Search for the cell housing the specified text and yield its (x, y) center coordinate. 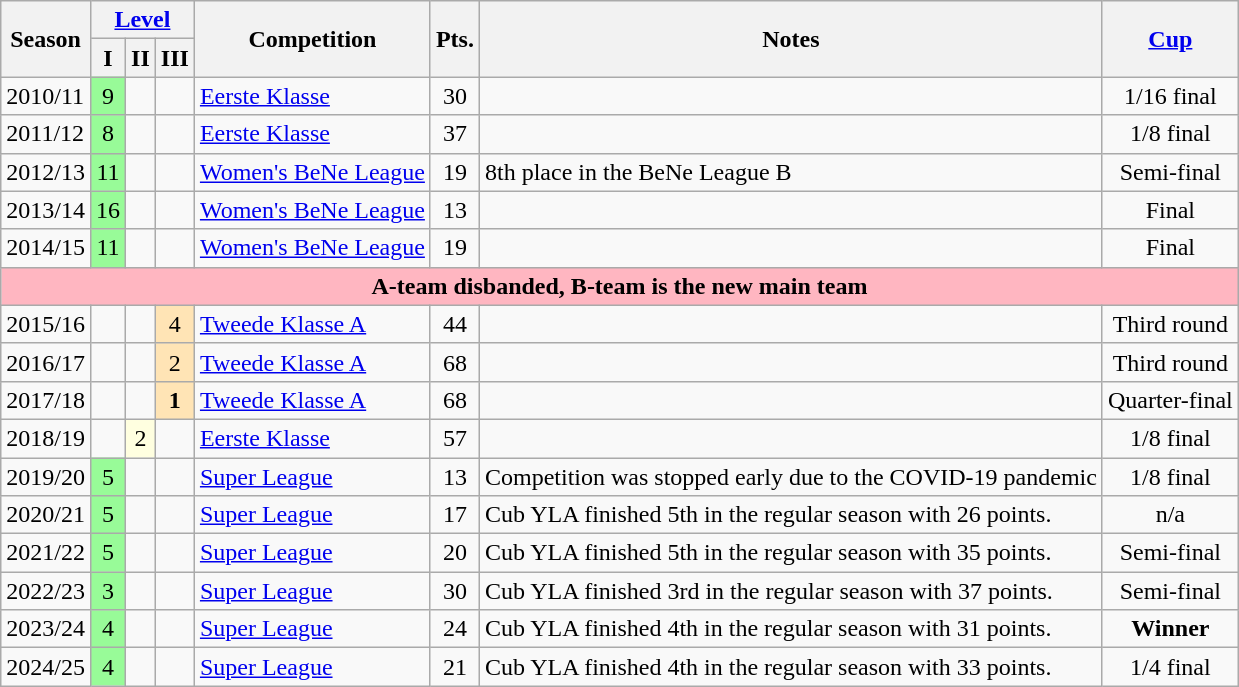
37 (454, 134)
2012/13 (46, 172)
21 (454, 667)
III (174, 58)
II (141, 58)
Season (46, 39)
1/4 final (1170, 667)
I (108, 58)
9 (108, 96)
Notes (790, 39)
2013/14 (46, 210)
Cub YLA finished 4th in the regular season with 33 points. (790, 667)
2020/21 (46, 515)
Competition was stopped early due to the COVID-19 pandemic (790, 477)
Cup (1170, 39)
Cub YLA finished 4th in the regular season with 31 points. (790, 629)
2014/15 (46, 248)
Cub YLA finished 3rd in the regular season with 37 points. (790, 591)
2018/19 (46, 438)
24 (454, 629)
2015/16 (46, 324)
16 (108, 210)
3 (108, 591)
2011/12 (46, 134)
2016/17 (46, 362)
Cub YLA finished 5th in the regular season with 26 points. (790, 515)
2024/25 (46, 667)
2017/18 (46, 400)
20 (454, 553)
44 (454, 324)
Level (142, 20)
2022/23 (46, 591)
8th place in the BeNe League B (790, 172)
1 (174, 400)
Quarter-final (1170, 400)
n/a (1170, 515)
A-team disbanded, B-team is the new main team (620, 286)
1/16 final (1170, 96)
2019/20 (46, 477)
2021/22 (46, 553)
17 (454, 515)
Cub YLA finished 5th in the regular season with 35 points. (790, 553)
2010/11 (46, 96)
Competition (312, 39)
Winner (1170, 629)
57 (454, 438)
2023/24 (46, 629)
Pts. (454, 39)
8 (108, 134)
